Search for the cell housing the specified text and yield its (X, Y) center coordinate. 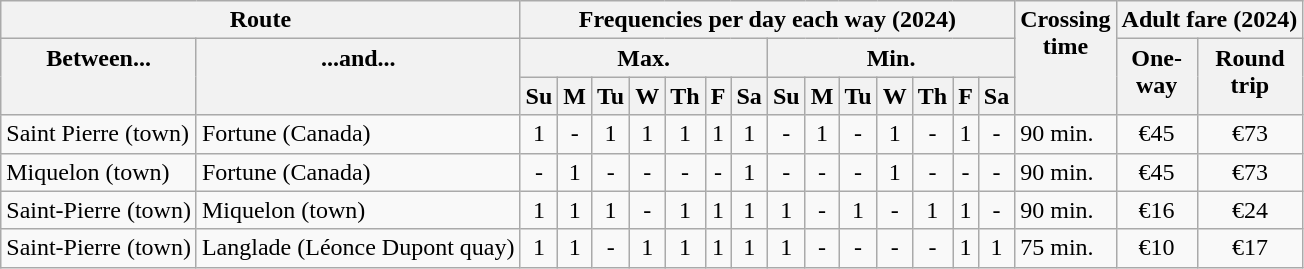
Between... (99, 77)
Min. (890, 58)
€24 (1250, 210)
Max. (644, 58)
75 min. (1066, 248)
One-way (1156, 77)
Frequencies per day each way (2024) (768, 20)
€10 (1156, 248)
Adult fare (2024) (1210, 20)
...and... (358, 77)
Saint Pierre (town) (99, 134)
€17 (1250, 248)
Langlade (Léonce Dupont quay) (358, 248)
Route (260, 20)
Roundtrip (1250, 77)
€16 (1156, 210)
Crossingtime (1066, 58)
